Locate the cell with the specified text and output its (x, y) center coordinate. 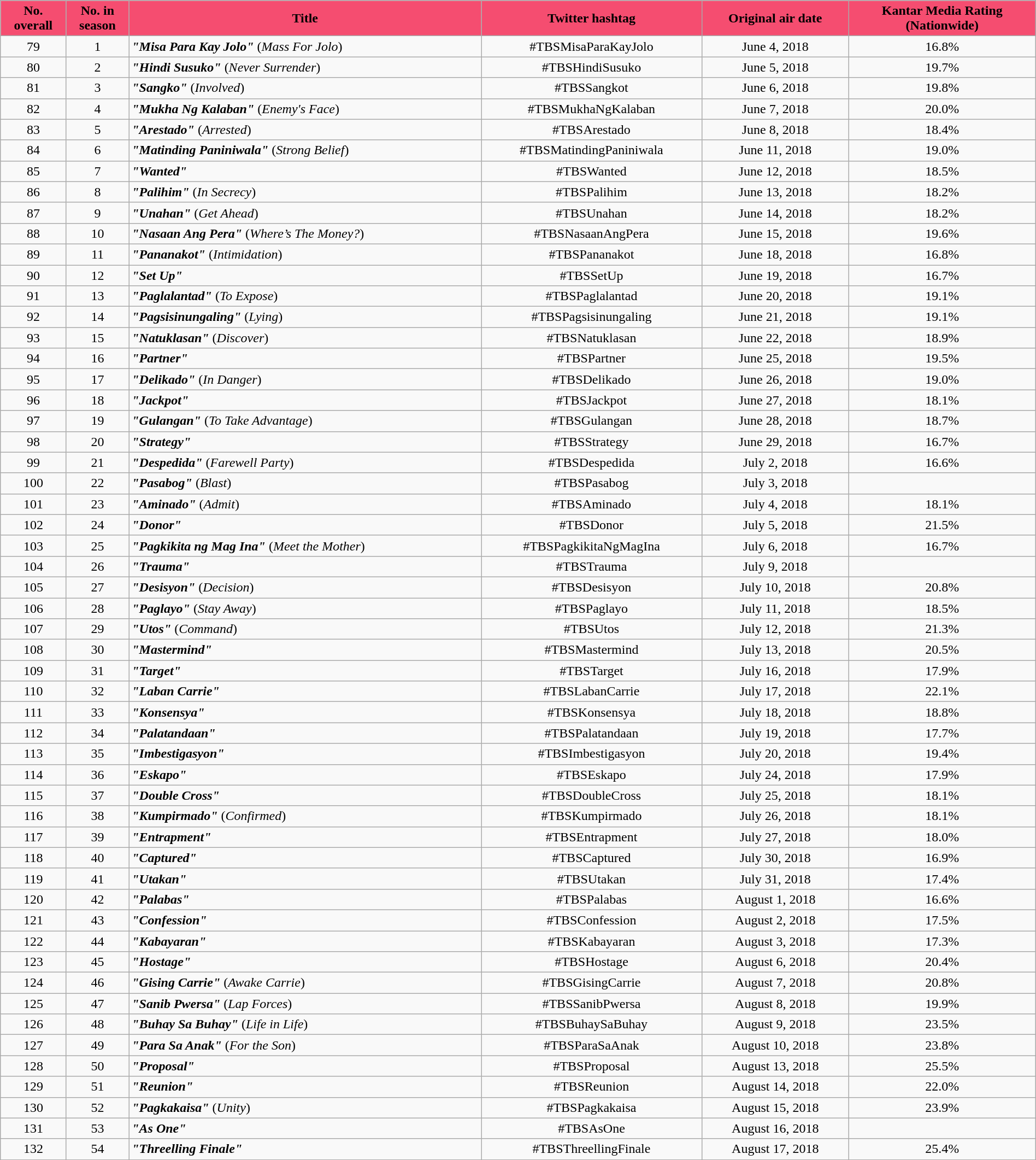
"Aminado" (Admit) (305, 504)
108 (33, 650)
June 27, 2018 (775, 400)
"Sangko" (Involved) (305, 88)
"Gulangan" (To Take Advantage) (305, 421)
July 6, 2018 (775, 546)
August 16, 2018 (775, 1128)
17 (97, 379)
June 15, 2018 (775, 233)
15 (97, 338)
"Utos" (Command) (305, 629)
19.4% (942, 754)
111 (33, 712)
Original air date (775, 19)
18.9% (942, 338)
30 (97, 650)
#TBSCaptured (591, 858)
#TBSAminado (591, 504)
24 (97, 525)
26 (97, 566)
"Mastermind" (305, 650)
June 4, 2018 (775, 46)
#TBSParaSaAnak (591, 1045)
19 (97, 421)
#TBSPaglalantad (591, 296)
June 11, 2018 (775, 150)
120 (33, 899)
#TBSTrauma (591, 566)
41 (97, 878)
20 (97, 442)
June 20, 2018 (775, 296)
"Mukha Ng Kalaban" (Enemy's Face) (305, 109)
48 (97, 1024)
17.3% (942, 941)
July 10, 2018 (775, 587)
#TBSPagkikitaNgMagIna (591, 546)
July 11, 2018 (775, 608)
91 (33, 296)
37 (97, 795)
June 18, 2018 (775, 254)
"Imbestigasyon" (305, 754)
August 6, 2018 (775, 962)
17.5% (942, 920)
June 12, 2018 (775, 171)
August 10, 2018 (775, 1045)
"Despedida" (Farewell Party) (305, 462)
#TBSPalatandaan (591, 733)
54 (97, 1149)
"Natuklasan" (Discover) (305, 338)
#TBSThreellingFinale (591, 1149)
#TBSPaglayo (591, 608)
August 7, 2018 (775, 983)
7 (97, 171)
36 (97, 775)
June 29, 2018 (775, 442)
18.8% (942, 712)
44 (97, 941)
49 (97, 1045)
July 5, 2018 (775, 525)
92 (33, 317)
115 (33, 795)
21.5% (942, 525)
51 (97, 1087)
August 17, 2018 (775, 1149)
38 (97, 816)
117 (33, 837)
25.5% (942, 1066)
#TBSStrategy (591, 442)
1 (97, 46)
#TBSGulangan (591, 421)
#TBSKabayaran (591, 941)
89 (33, 254)
20.0% (942, 109)
Kantar Media Rating(Nationwide) (942, 19)
#TBSHindiSusuko (591, 67)
June 5, 2018 (775, 67)
#TBSImbestigasyon (591, 754)
12 (97, 275)
103 (33, 546)
"Palabas" (305, 899)
#TBSDespedida (591, 462)
34 (97, 733)
39 (97, 837)
#TBSBuhaySaBuhay (591, 1024)
20.5% (942, 650)
"Hostage" (305, 962)
100 (33, 483)
"Pagsisinungaling" (Lying) (305, 317)
25.4% (942, 1149)
"Unahan" (Get Ahead) (305, 213)
#TBSPartner (591, 359)
June 8, 2018 (775, 130)
18 (97, 400)
June 14, 2018 (775, 213)
84 (33, 150)
#TBSConfession (591, 920)
23.9% (942, 1108)
July 26, 2018 (775, 816)
101 (33, 504)
128 (33, 1066)
#TBSKumpirmado (591, 816)
"Pagkikita ng Mag Ina" (Meet the Mother) (305, 546)
42 (97, 899)
"Confession" (305, 920)
98 (33, 442)
40 (97, 858)
August 15, 2018 (775, 1108)
#TBSSangkot (591, 88)
19.7% (942, 67)
114 (33, 775)
#TBSMatindingPaniniwala (591, 150)
23.8% (942, 1045)
47 (97, 1004)
90 (33, 275)
July 3, 2018 (775, 483)
106 (33, 608)
#TBSUtakan (591, 878)
"Matinding Paniniwala" (Strong Belief) (305, 150)
"Gising Carrie" (Awake Carrie) (305, 983)
Twitter hashtag (591, 19)
16.9% (942, 858)
"Buhay Sa Buhay" (Life in Life) (305, 1024)
"Sanib Pwersa" (Lap Forces) (305, 1004)
#TBSDelikado (591, 379)
3 (97, 88)
4 (97, 109)
"Pananakot" (Intimidation) (305, 254)
June 7, 2018 (775, 109)
July 25, 2018 (775, 795)
18.4% (942, 130)
#TBSEntrapment (591, 837)
50 (97, 1066)
#TBSDesisyon (591, 587)
16 (97, 359)
"Target" (305, 671)
45 (97, 962)
"Kabayaran" (305, 941)
"Partner" (305, 359)
August 3, 2018 (775, 941)
#TBSProposal (591, 1066)
July 20, 2018 (775, 754)
79 (33, 46)
123 (33, 962)
113 (33, 754)
August 14, 2018 (775, 1087)
23 (97, 504)
19.6% (942, 233)
"Strategy" (305, 442)
#TBSJackpot (591, 400)
"Threelling Finale" (305, 1149)
"Arestado" (Arrested) (305, 130)
#TBSNatuklasan (591, 338)
July 2, 2018 (775, 462)
#TBSArestado (591, 130)
"Proposal" (305, 1066)
83 (33, 130)
"Wanted" (305, 171)
11 (97, 254)
June 6, 2018 (775, 88)
118 (33, 858)
28 (97, 608)
88 (33, 233)
22.0% (942, 1087)
"Jackpot" (305, 400)
"Donor" (305, 525)
46 (97, 983)
#TBSMastermind (591, 650)
Title (305, 19)
#TBSEskapo (591, 775)
96 (33, 400)
9 (97, 213)
July 9, 2018 (775, 566)
"Utakan" (305, 878)
33 (97, 712)
27 (97, 587)
June 13, 2018 (775, 192)
109 (33, 671)
"Captured" (305, 858)
94 (33, 359)
127 (33, 1045)
126 (33, 1024)
8 (97, 192)
"Reunion" (305, 1087)
#TBSTarget (591, 671)
"Laban Carrie" (305, 692)
17.4% (942, 878)
#TBSLabanCarrie (591, 692)
19.5% (942, 359)
July 16, 2018 (775, 671)
53 (97, 1128)
#TBSPananakot (591, 254)
"Palatandaan" (305, 733)
June 28, 2018 (775, 421)
"As One" (305, 1128)
#TBSPalabas (591, 899)
June 21, 2018 (775, 317)
#TBSPalihim (591, 192)
19.8% (942, 88)
#TBSSetUp (591, 275)
129 (33, 1087)
June 26, 2018 (775, 379)
"Trauma" (305, 566)
29 (97, 629)
131 (33, 1128)
"Eskapo" (305, 775)
#TBSMukhaNgKalaban (591, 109)
#TBSDonor (591, 525)
#TBSGisingCarrie (591, 983)
July 27, 2018 (775, 837)
18.0% (942, 837)
"Delikado" (In Danger) (305, 379)
July 30, 2018 (775, 858)
82 (33, 109)
"Kumpirmado" (Confirmed) (305, 816)
July 17, 2018 (775, 692)
107 (33, 629)
#TBSSanibPwersa (591, 1004)
#TBSUnahan (591, 213)
18.7% (942, 421)
105 (33, 587)
132 (33, 1149)
August 8, 2018 (775, 1004)
35 (97, 754)
#TBSMisaParaKayJolo (591, 46)
112 (33, 733)
19.9% (942, 1004)
#TBSPagsisinungaling (591, 317)
97 (33, 421)
July 4, 2018 (775, 504)
104 (33, 566)
No. inseason (97, 19)
July 18, 2018 (775, 712)
14 (97, 317)
121 (33, 920)
"Double Cross" (305, 795)
43 (97, 920)
"Paglayo" (Stay Away) (305, 608)
July 31, 2018 (775, 878)
"Entrapment" (305, 837)
81 (33, 88)
#TBSHostage (591, 962)
"Pasabog" (Blast) (305, 483)
"Pagkakaisa" (Unity) (305, 1108)
80 (33, 67)
5 (97, 130)
17.7% (942, 733)
95 (33, 379)
86 (33, 192)
122 (33, 941)
July 24, 2018 (775, 775)
#TBSUtos (591, 629)
116 (33, 816)
99 (33, 462)
125 (33, 1004)
August 2, 2018 (775, 920)
July 12, 2018 (775, 629)
6 (97, 150)
22.1% (942, 692)
21 (97, 462)
No.overall (33, 19)
25 (97, 546)
2 (97, 67)
August 9, 2018 (775, 1024)
June 19, 2018 (775, 275)
31 (97, 671)
119 (33, 878)
32 (97, 692)
13 (97, 296)
"Konsensya" (305, 712)
"Nasaan Ang Pera" (Where’s The Money?) (305, 233)
"Desisyon" (Decision) (305, 587)
102 (33, 525)
#TBSDoubleCross (591, 795)
August 1, 2018 (775, 899)
June 22, 2018 (775, 338)
20.4% (942, 962)
#TBSPasabog (591, 483)
110 (33, 692)
"Misa Para Kay Jolo" (Mass For Jolo) (305, 46)
July 13, 2018 (775, 650)
"Hindi Susuko" (Never Surrender) (305, 67)
July 19, 2018 (775, 733)
93 (33, 338)
10 (97, 233)
23.5% (942, 1024)
130 (33, 1108)
"Paglalantad" (To Expose) (305, 296)
87 (33, 213)
June 25, 2018 (775, 359)
#TBSAsOne (591, 1128)
#TBSPagkakaisa (591, 1108)
22 (97, 483)
52 (97, 1108)
August 13, 2018 (775, 1066)
"Set Up" (305, 275)
21.3% (942, 629)
"Palihim" (In Secrecy) (305, 192)
#TBSKonsensya (591, 712)
#TBSReunion (591, 1087)
85 (33, 171)
"Para Sa Anak" (For the Son) (305, 1045)
#TBSWanted (591, 171)
124 (33, 983)
#TBSNasaanAngPera (591, 233)
